Search for the cell housing the specified text and yield its (x, y) center coordinate. 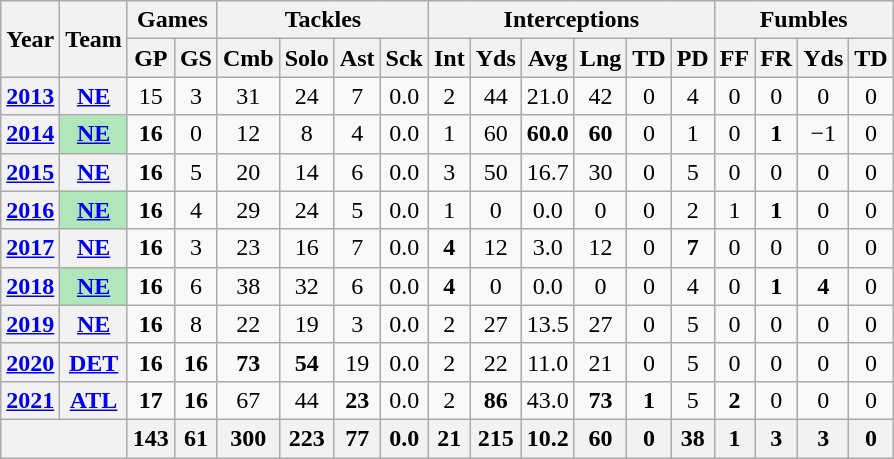
Fumbles (804, 20)
GP (150, 58)
Year (30, 39)
Avg (548, 58)
Games (172, 20)
Ast (357, 58)
ATL (94, 400)
29 (248, 210)
2016 (30, 210)
PD (692, 58)
Lng (600, 58)
32 (306, 286)
2021 (30, 400)
FR (776, 58)
Interceptions (571, 20)
13.5 (548, 324)
2014 (30, 134)
143 (150, 438)
11.0 (548, 362)
60.0 (548, 134)
42 (600, 96)
21.0 (548, 96)
2020 (30, 362)
Int (449, 58)
14 (306, 172)
86 (496, 400)
31 (248, 96)
16.7 (548, 172)
15 (150, 96)
Tackles (322, 20)
2015 (30, 172)
223 (306, 438)
DET (94, 362)
77 (357, 438)
30 (600, 172)
50 (496, 172)
2013 (30, 96)
FF (734, 58)
61 (196, 438)
67 (248, 400)
−1 (824, 134)
2018 (30, 286)
2019 (30, 324)
2017 (30, 248)
Solo (306, 58)
300 (248, 438)
Sck (404, 58)
Team (94, 39)
17 (150, 400)
10.2 (548, 438)
Cmb (248, 58)
215 (496, 438)
3.0 (548, 248)
20 (248, 172)
GS (196, 58)
43.0 (548, 400)
54 (306, 362)
